Detect which cell encompasses the target text, then output its [x, y] center coordinate. 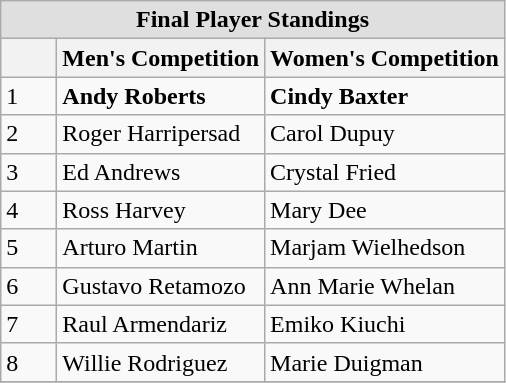
Ann Marie Whelan [385, 286]
Ross Harvey [161, 210]
3 [29, 172]
Emiko Kiuchi [385, 324]
Ed Andrews [161, 172]
Cindy Baxter [385, 96]
Women's Competition [385, 58]
8 [29, 362]
2 [29, 134]
Arturo Martin [161, 248]
Willie Rodriguez [161, 362]
Marie Duigman [385, 362]
Men's Competition [161, 58]
Raul Armendariz [161, 324]
Marjam Wielhedson [385, 248]
1 [29, 96]
Andy Roberts [161, 96]
4 [29, 210]
7 [29, 324]
Gustavo Retamozo [161, 286]
Final Player Standings [253, 20]
5 [29, 248]
Roger Harripersad [161, 134]
Carol Dupuy [385, 134]
Crystal Fried [385, 172]
Mary Dee [385, 210]
6 [29, 286]
